From the cell containing the given text, extract its center point as (X, Y) coordinate. 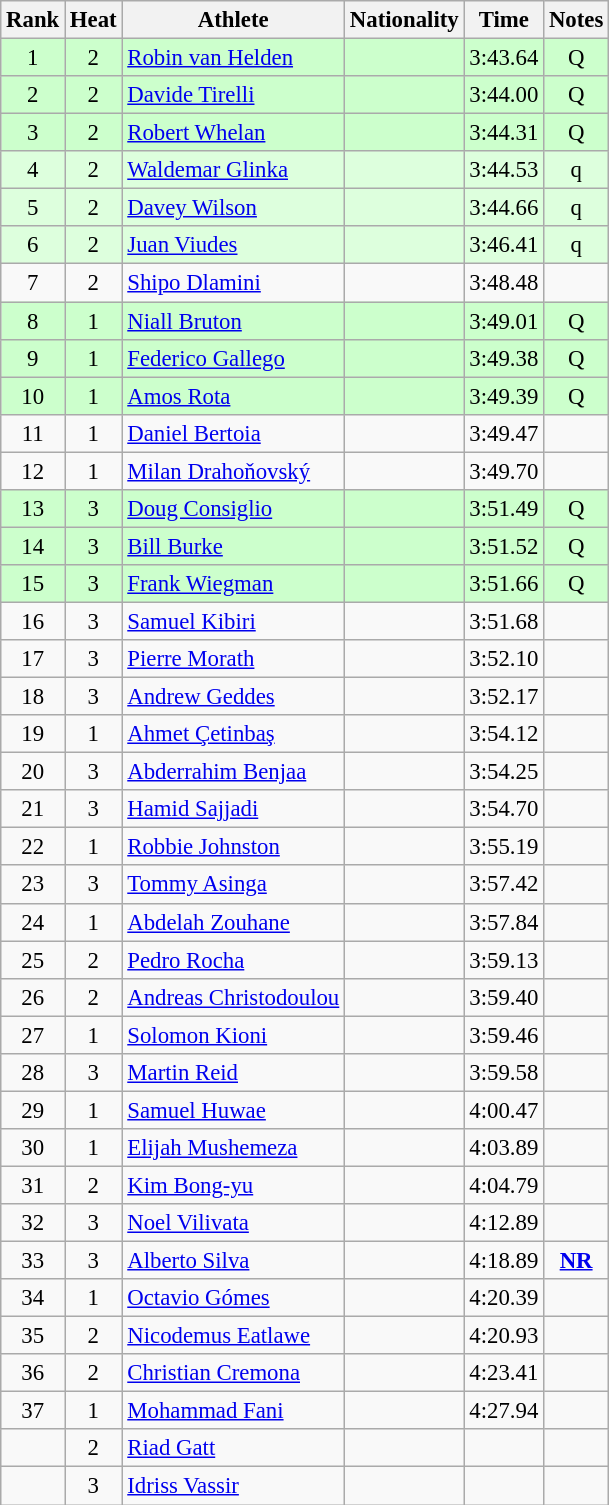
9 (33, 358)
Riad Gatt (234, 1449)
Martin Reid (234, 1073)
3:44.31 (504, 133)
Niall Bruton (234, 321)
27 (33, 1035)
32 (33, 1223)
3:49.01 (504, 321)
Amos Rota (234, 396)
3:59.46 (504, 1035)
30 (33, 1148)
12 (33, 471)
7 (33, 283)
29 (33, 1110)
21 (33, 809)
Mohammad Fani (234, 1411)
37 (33, 1411)
Juan Viudes (234, 245)
3:44.53 (504, 170)
3:59.58 (504, 1073)
3:51.52 (504, 546)
6 (33, 245)
Octavio Gómes (234, 1298)
3:49.70 (504, 471)
Davide Tirelli (234, 95)
Alberto Silva (234, 1261)
34 (33, 1298)
Federico Gallego (234, 358)
4:00.47 (504, 1110)
4:23.41 (504, 1373)
4:18.89 (504, 1261)
Christian Cremona (234, 1373)
Waldemar Glinka (234, 170)
Daniel Bertoia (234, 433)
4:03.89 (504, 1148)
Nationality (404, 20)
Idriss Vassir (234, 1486)
3:57.84 (504, 922)
3:54.12 (504, 734)
Nicodemus Eatlawe (234, 1336)
3:59.40 (504, 997)
3:55.19 (504, 847)
3:52.17 (504, 697)
Athlete (234, 20)
Abderrahim Benjaa (234, 772)
NR (576, 1261)
4:20.93 (504, 1336)
26 (33, 997)
Pedro Rocha (234, 960)
Robbie Johnston (234, 847)
Andrew Geddes (234, 697)
3:51.66 (504, 584)
3:49.39 (504, 396)
4:27.94 (504, 1411)
20 (33, 772)
3:44.00 (504, 95)
23 (33, 885)
Kim Bong-yu (234, 1185)
3:48.48 (504, 283)
Abdelah Zouhane (234, 922)
3:49.38 (504, 358)
Elijah Mushemeza (234, 1148)
Time (504, 20)
3:49.47 (504, 433)
22 (33, 847)
14 (33, 546)
28 (33, 1073)
Tommy Asinga (234, 885)
Hamid Sajjadi (234, 809)
3:52.10 (504, 659)
5 (33, 208)
Davey Wilson (234, 208)
3:54.25 (504, 772)
16 (33, 621)
3:54.70 (504, 809)
Samuel Kibiri (234, 621)
Robert Whelan (234, 133)
Robin van Helden (234, 58)
3:43.64 (504, 58)
11 (33, 433)
24 (33, 922)
Andreas Christodoulou (234, 997)
Shipo Dlamini (234, 283)
Pierre Morath (234, 659)
Notes (576, 20)
13 (33, 509)
4:12.89 (504, 1223)
3:59.13 (504, 960)
Doug Consiglio (234, 509)
Heat (94, 20)
3:46.41 (504, 245)
3:57.42 (504, 885)
Solomon Kioni (234, 1035)
Noel Vilivata (234, 1223)
10 (33, 396)
3:51.68 (504, 621)
25 (33, 960)
4 (33, 170)
36 (33, 1373)
15 (33, 584)
3:44.66 (504, 208)
Rank (33, 20)
4:20.39 (504, 1298)
Frank Wiegman (234, 584)
4:04.79 (504, 1185)
3:51.49 (504, 509)
Bill Burke (234, 546)
8 (33, 321)
33 (33, 1261)
19 (33, 734)
Samuel Huwae (234, 1110)
31 (33, 1185)
18 (33, 697)
35 (33, 1336)
17 (33, 659)
Milan Drahoňovský (234, 471)
Ahmet Çetinbaş (234, 734)
